Extract the [x, y] coordinate from the center of the cell holding the provided text.  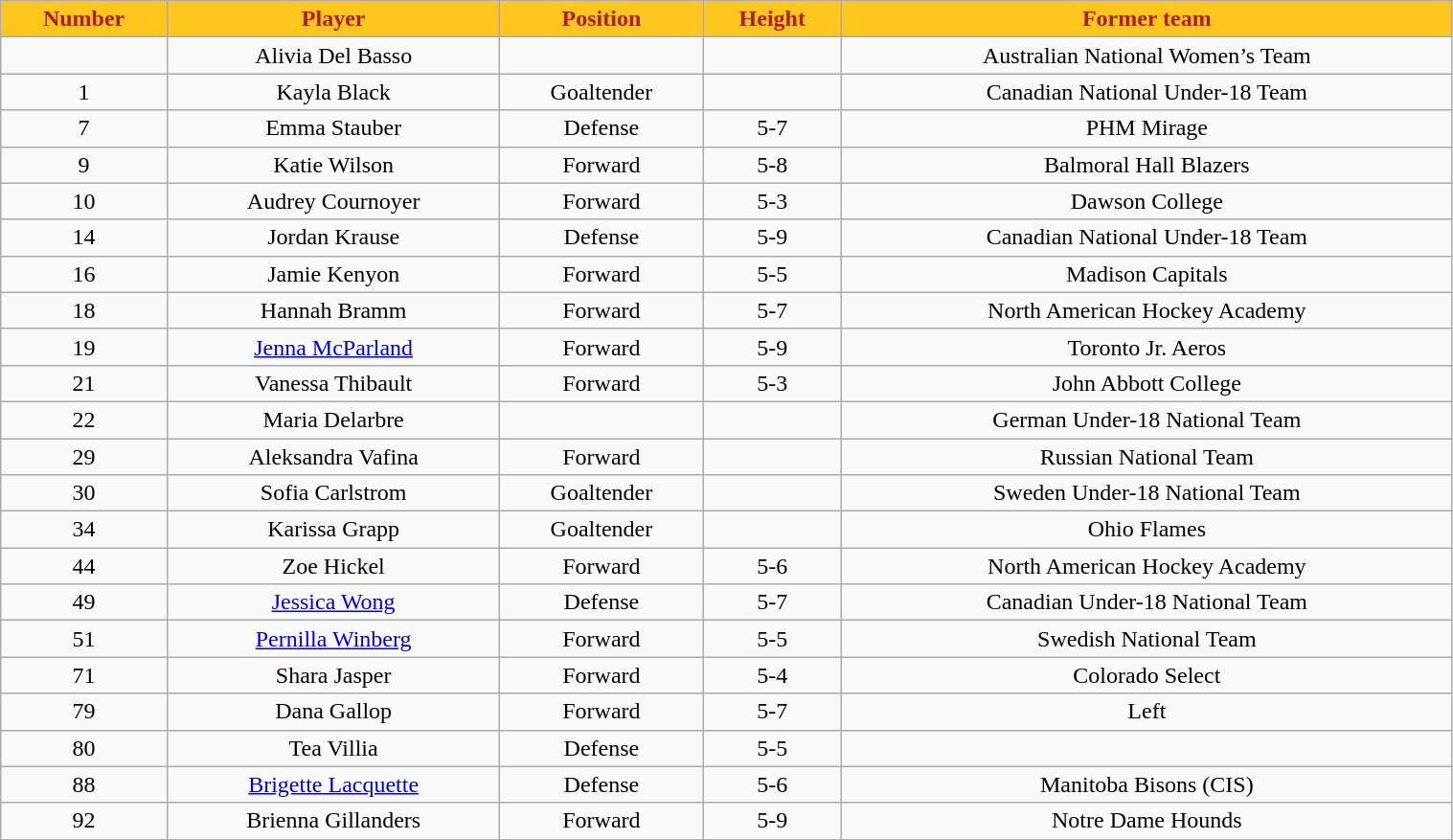
Dawson College [1147, 201]
5-8 [772, 165]
16 [84, 274]
88 [84, 784]
Aleksandra Vafina [333, 457]
Number [84, 19]
7 [84, 128]
Kayla Black [333, 92]
19 [84, 347]
Maria Delarbre [333, 420]
80 [84, 748]
Former team [1147, 19]
Sweden Under-18 National Team [1147, 493]
Swedish National Team [1147, 639]
Position [602, 19]
30 [84, 493]
Vanessa Thibault [333, 383]
14 [84, 238]
Dana Gallop [333, 712]
Canadian Under-18 National Team [1147, 602]
Hannah Bramm [333, 310]
Katie Wilson [333, 165]
10 [84, 201]
Pernilla Winberg [333, 639]
Sofia Carlstrom [333, 493]
44 [84, 566]
Jenna McParland [333, 347]
Colorado Select [1147, 675]
PHM Mirage [1147, 128]
John Abbott College [1147, 383]
Russian National Team [1147, 457]
Left [1147, 712]
Zoe Hickel [333, 566]
German Under-18 National Team [1147, 420]
Notre Dame Hounds [1147, 821]
Jamie Kenyon [333, 274]
Tea Villia [333, 748]
Player [333, 19]
Audrey Cournoyer [333, 201]
1 [84, 92]
34 [84, 530]
49 [84, 602]
Toronto Jr. Aeros [1147, 347]
Shara Jasper [333, 675]
Australian National Women’s Team [1147, 56]
Madison Capitals [1147, 274]
Emma Stauber [333, 128]
29 [84, 457]
Jordan Krause [333, 238]
51 [84, 639]
92 [84, 821]
21 [84, 383]
Brigette Lacquette [333, 784]
Height [772, 19]
22 [84, 420]
Jessica Wong [333, 602]
Alivia Del Basso [333, 56]
Manitoba Bisons (CIS) [1147, 784]
Brienna Gillanders [333, 821]
Balmoral Hall Blazers [1147, 165]
71 [84, 675]
18 [84, 310]
79 [84, 712]
5-4 [772, 675]
9 [84, 165]
Karissa Grapp [333, 530]
Ohio Flames [1147, 530]
